Extract the (x, y) coordinate from the center of the cell holding the provided text.  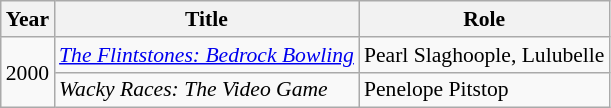
2000 (28, 72)
The Flintstones: Bedrock Bowling (206, 55)
Penelope Pitstop (484, 90)
Year (28, 19)
Wacky Races: The Video Game (206, 90)
Pearl Slaghoople, Lulubelle (484, 55)
Role (484, 19)
Title (206, 19)
